Scan for the cell matching the given text and deliver its (x, y) coordinate at center. 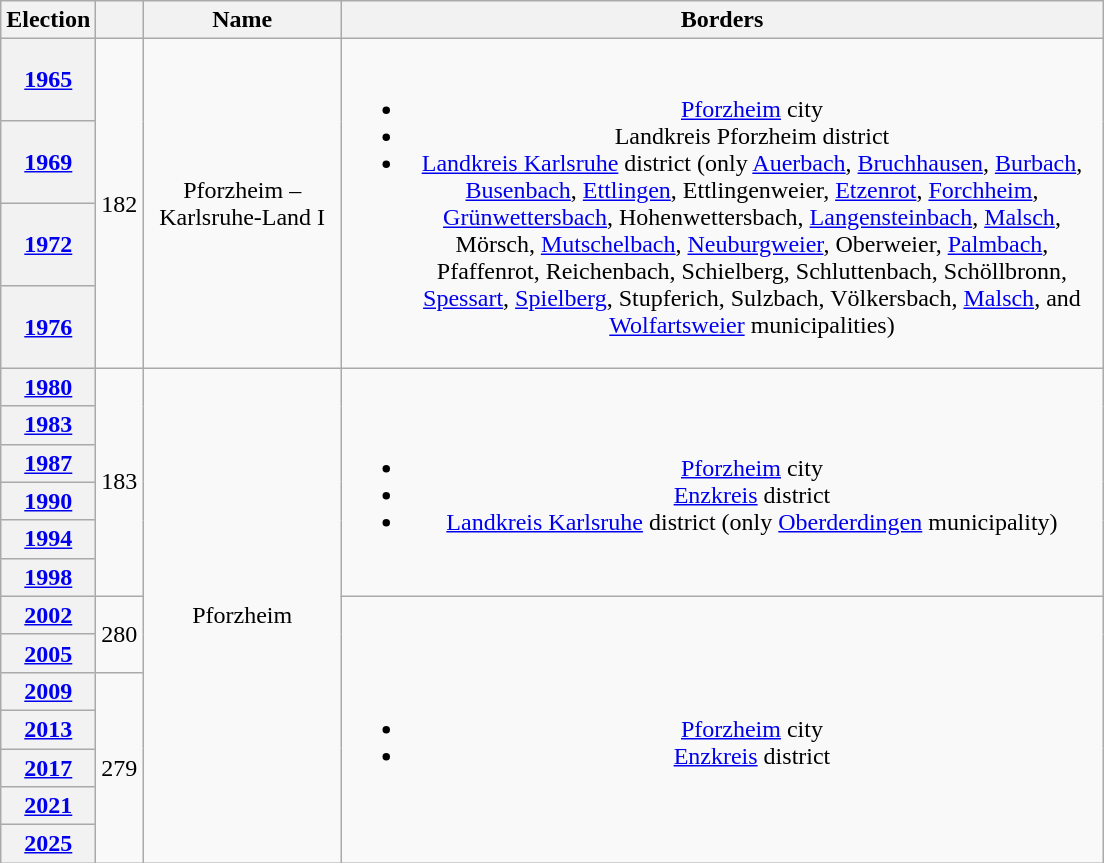
1983 (48, 425)
Name (242, 20)
1987 (48, 463)
2005 (48, 653)
2021 (48, 806)
Borders (722, 20)
1998 (48, 577)
1980 (48, 387)
183 (120, 482)
1965 (48, 80)
Election (48, 20)
1969 (48, 162)
1990 (48, 501)
1976 (48, 327)
1972 (48, 244)
1994 (48, 539)
279 (120, 767)
2025 (48, 844)
Pforzheim cityEnzkreis districtLandkreis Karlsruhe district (only Oberderdingen municipality) (722, 482)
Pforzheim – Karlsruhe-Land I (242, 204)
280 (120, 634)
Pforzheim (242, 616)
182 (120, 204)
2013 (48, 729)
2017 (48, 767)
2002 (48, 615)
2009 (48, 691)
Pforzheim cityEnzkreis district (722, 729)
